Locate the cell with the specified text and output its (X, Y) center coordinate. 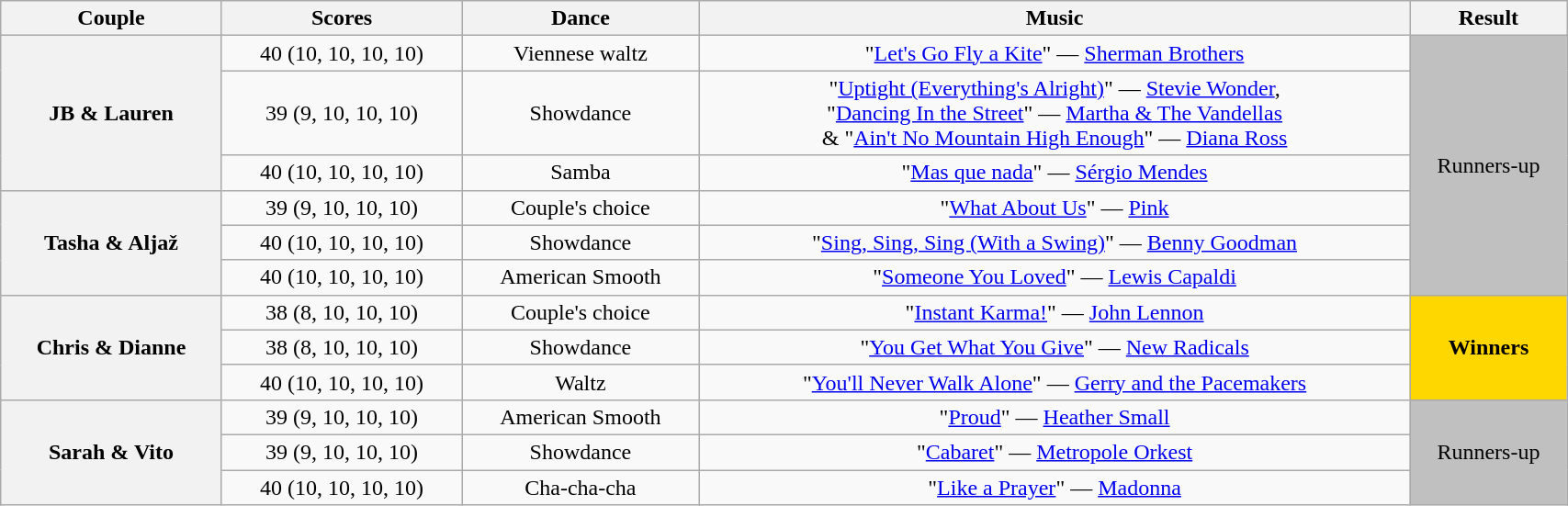
Chris & Dianne (111, 347)
JB & Lauren (111, 113)
"Cabaret" — Metropole Orkest (1055, 452)
Samba (581, 173)
Result (1488, 18)
"Like a Prayer" — Madonna (1055, 488)
"Proud" — Heather Small (1055, 417)
Cha-cha-cha (581, 488)
Music (1055, 18)
"Sing, Sing, Sing (With a Swing)" — Benny Goodman (1055, 242)
Waltz (581, 382)
"What About Us" — Pink (1055, 208)
Viennese waltz (581, 53)
Dance (581, 18)
"You Get What You Give" — New Radicals (1055, 347)
"Uptight (Everything's Alright)" — Stevie Wonder,"Dancing In the Street" — Martha & The Vandellas& "Ain't No Mountain High Enough" — Diana Ross (1055, 113)
Winners (1488, 347)
"Instant Karma!" — John Lennon (1055, 312)
"Let's Go Fly a Kite" — Sherman Brothers (1055, 53)
"Someone You Loved" — Lewis Capaldi (1055, 277)
Couple (111, 18)
"You'll Never Walk Alone" — Gerry and the Pacemakers (1055, 382)
Scores (342, 18)
Sarah & Vito (111, 452)
"Mas que nada" — Sérgio Mendes (1055, 173)
Tasha & Aljaž (111, 242)
